Locate the cell with the specified text and output its [x, y] center coordinate. 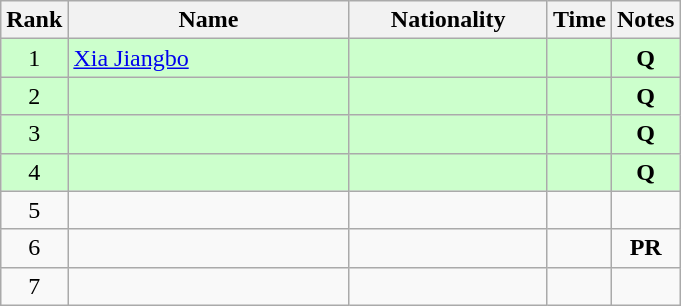
Notes [645, 20]
Rank [34, 20]
PR [645, 248]
4 [34, 172]
Nationality [448, 20]
Time [579, 20]
3 [34, 134]
5 [34, 210]
2 [34, 96]
Name [208, 20]
6 [34, 248]
Xia Jiangbo [208, 58]
7 [34, 286]
1 [34, 58]
